Detect which cell encompasses the target text, then output its (x, y) center coordinate. 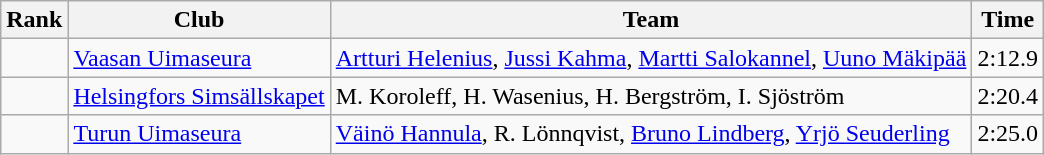
Vaasan Uimaseura (199, 58)
Väinö Hannula, R. Lönnqvist, Bruno Lindberg, Yrjö Seuderling (651, 134)
Team (651, 20)
Rank (34, 20)
2:20.4 (1008, 96)
2:25.0 (1008, 134)
Turun Uimaseura (199, 134)
Time (1008, 20)
Helsingfors Simsällskapet (199, 96)
Artturi Helenius, Jussi Kahma, Martti Salokannel, Uuno Mäkipää (651, 58)
M. Koroleff, H. Wasenius, H. Bergström, I. Sjöström (651, 96)
2:12.9 (1008, 58)
Club (199, 20)
